Scan for the cell matching the given text and deliver its (X, Y) coordinate at center. 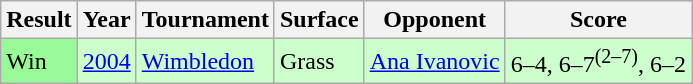
Grass (319, 62)
Result (39, 20)
Win (39, 62)
Tournament (205, 20)
2004 (106, 62)
6–4, 6–7(2–7), 6–2 (598, 62)
Score (598, 20)
Ana Ivanovic (434, 62)
Surface (319, 20)
Year (106, 20)
Opponent (434, 20)
Wimbledon (205, 62)
